Scan for the cell matching the given text and deliver its (x, y) coordinate at center. 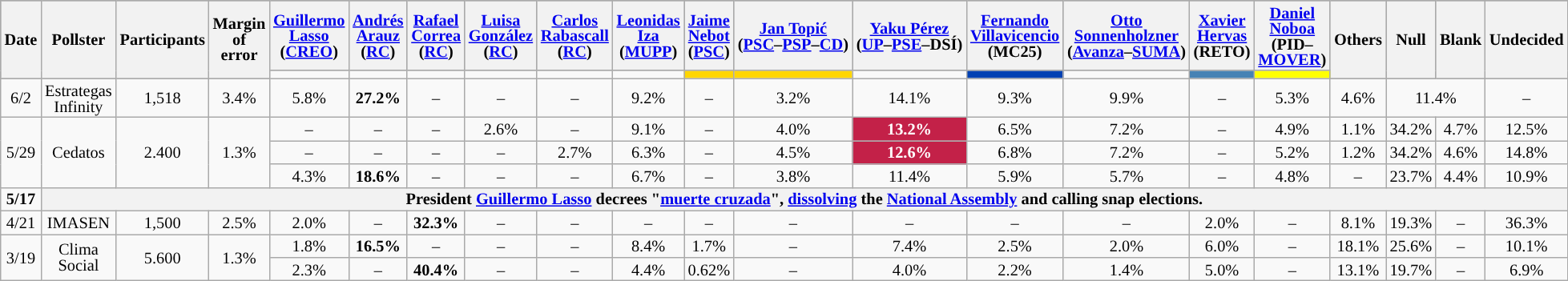
Undecided (1527, 38)
2.7% (575, 152)
9.3% (1014, 98)
9.1% (649, 128)
5.600 (163, 257)
Estrategas Infinity (79, 98)
5.8% (309, 98)
Marginof error (239, 38)
9.2% (649, 98)
2.400 (163, 152)
4.9% (1292, 128)
Otto Sonnenholzner(Avanza–SUMA) (1127, 35)
16.5% (378, 245)
6.7% (649, 176)
Yaku Pérez(UP–PSE–DSÍ) (909, 35)
23.7% (1411, 176)
3.2% (793, 98)
Xavier Hervas(RETO) (1223, 35)
6.3% (649, 152)
2.3% (309, 269)
3.4% (239, 98)
1.2% (1358, 152)
Guillermo Lasso(CREO) (309, 35)
32.3% (436, 223)
5/17 (21, 199)
Leonidas Iza(MUPP) (649, 35)
1.1% (1358, 128)
1.8% (309, 245)
Pollster (79, 38)
9.9% (1127, 98)
4/21 (21, 223)
1,500 (163, 223)
1.4% (1127, 269)
10.9% (1527, 176)
Null (1411, 38)
Others (1358, 38)
4.7% (1461, 128)
4.3% (309, 176)
18.1% (1358, 245)
4.5% (793, 152)
13.1% (1358, 269)
5.2% (1292, 152)
Daniel Noboa(PID–MOVER) (1292, 35)
7.4% (909, 245)
5/29 (21, 152)
40.4% (436, 269)
2.6% (501, 128)
6.5% (1014, 128)
Andrés Arauz(RC) (378, 35)
2.2% (1014, 269)
Jaime Nebot(PSC) (709, 35)
Date (21, 38)
Luisa González(RC) (501, 35)
Fernando Villavicencio(MC25) (1014, 35)
1,518 (163, 98)
8.1% (1358, 223)
Cedatos (79, 152)
3.8% (793, 176)
19.3% (1411, 223)
8.4% (649, 245)
6.0% (1223, 245)
Jan Topić(PSC–PSP–CD) (793, 35)
6.9% (1527, 269)
Carlos Rabascall(RC) (575, 35)
27.2% (378, 98)
6/2 (21, 98)
3/19 (21, 257)
4.8% (1292, 176)
President Guillermo Lasso decrees "muerte cruzada", dissolving the National Assembly and calling snap elections. (804, 199)
Clima Social (79, 257)
5.7% (1127, 176)
5.0% (1223, 269)
19.7% (1411, 269)
12.5% (1527, 128)
0.62% (709, 269)
5.3% (1292, 98)
14.1% (909, 98)
Rafael Correa(RC) (436, 35)
13.2% (909, 128)
10.1% (1527, 245)
Participants (163, 38)
1.7% (709, 245)
25.6% (1411, 245)
5.9% (1014, 176)
Blank (1461, 38)
36.3% (1527, 223)
14.8% (1527, 152)
12.6% (909, 152)
18.6% (378, 176)
6.8% (1014, 152)
IMASEN (79, 223)
